Return the [x, y] coordinate for the center point of the cell that contains the specified text.  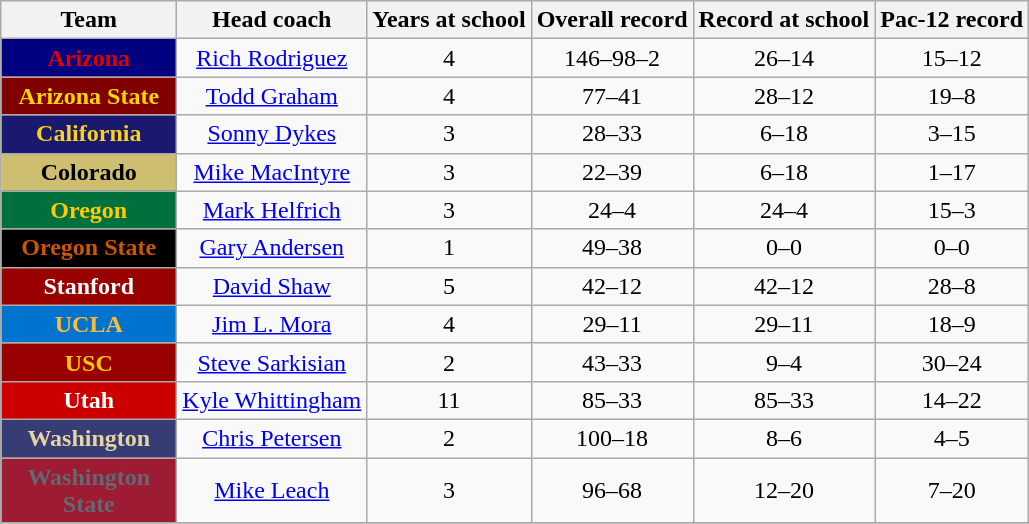
Todd Graham [272, 96]
30–24 [952, 362]
146–98–2 [612, 58]
3–15 [952, 134]
Head coach [272, 20]
28–12 [784, 96]
USC [89, 362]
4–5 [952, 438]
California [89, 134]
Years at school [449, 20]
Jim L. Mora [272, 324]
Rich Rodriguez [272, 58]
14–22 [952, 400]
28–8 [952, 286]
Overall record [612, 20]
100–18 [612, 438]
43–33 [612, 362]
Colorado [89, 172]
96–68 [612, 490]
1–17 [952, 172]
Utah [89, 400]
Record at school [784, 20]
Steve Sarkisian [272, 362]
1 [449, 248]
18–9 [952, 324]
Oregon [89, 210]
12–20 [784, 490]
5 [449, 286]
UCLA [89, 324]
Arizona State [89, 96]
11 [449, 400]
49–38 [612, 248]
28–33 [612, 134]
15–12 [952, 58]
8–6 [784, 438]
Mike MacIntyre [272, 172]
David Shaw [272, 286]
Sonny Dykes [272, 134]
Pac-12 record [952, 20]
15–3 [952, 210]
Washington State [89, 490]
Mark Helfrich [272, 210]
Arizona [89, 58]
Gary Andersen [272, 248]
Stanford [89, 286]
Oregon State [89, 248]
19–8 [952, 96]
26–14 [784, 58]
Mike Leach [272, 490]
Washington [89, 438]
9–4 [784, 362]
Team [89, 20]
22–39 [612, 172]
7–20 [952, 490]
Chris Petersen [272, 438]
Kyle Whittingham [272, 400]
77–41 [612, 96]
